Output the (X, Y) coordinate of the center of the cell containing the given text.  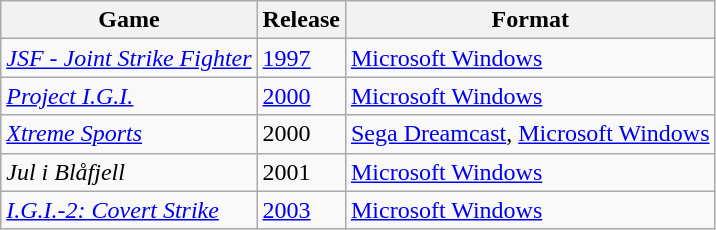
I.G.I.-2: Covert Strike (129, 210)
2001 (301, 172)
2003 (301, 210)
1997 (301, 58)
JSF - Joint Strike Fighter (129, 58)
Sega Dreamcast, Microsoft Windows (530, 134)
Xtreme Sports (129, 134)
Project I.G.I. (129, 96)
Release (301, 20)
Jul i Blåfjell (129, 172)
Game (129, 20)
Format (530, 20)
